Locate the cell with the specified text and output its [X, Y] center coordinate. 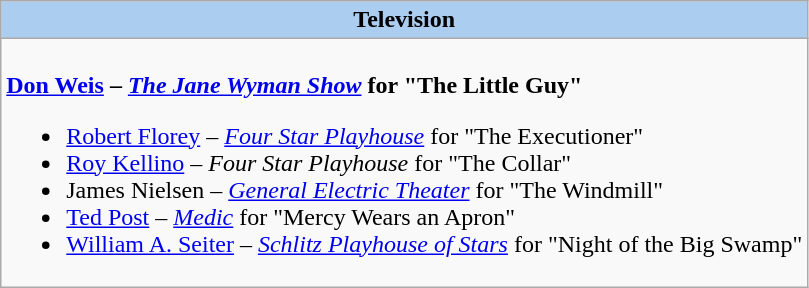
Television [404, 20]
